Detect which cell encompasses the target text, then output its (x, y) center coordinate. 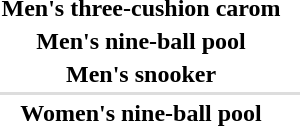
Men's snooker (141, 74)
Men's nine-ball pool (141, 41)
